Return (X, Y) of the center of cell containing provided text 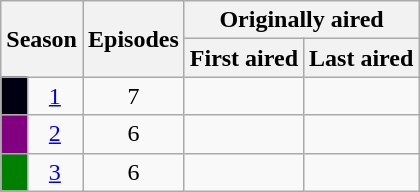
Last aired (362, 58)
Season (42, 39)
7 (133, 96)
3 (54, 172)
Episodes (133, 39)
2 (54, 134)
First aired (244, 58)
1 (54, 96)
Originally aired (302, 20)
